Pinpoint the cell where the given text exists, returning its [x, y] midpoint coordinate. 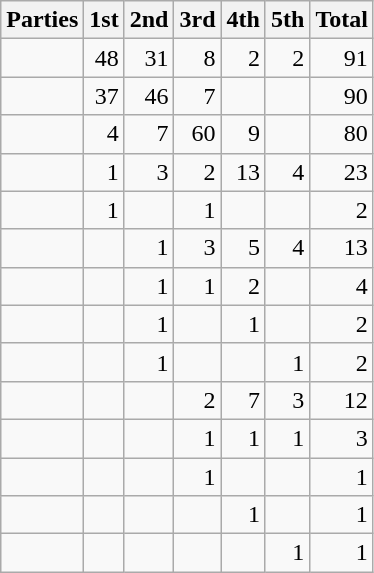
48 [104, 58]
31 [149, 58]
2nd [149, 20]
Total [342, 20]
3rd [198, 20]
4th [243, 20]
1st [104, 20]
8 [198, 58]
90 [342, 96]
91 [342, 58]
9 [243, 134]
Parties [42, 20]
60 [198, 134]
37 [104, 96]
23 [342, 172]
5th [287, 20]
12 [342, 400]
5 [243, 248]
80 [342, 134]
46 [149, 96]
